Find where the given text appears and provide that cell's center as [x, y] coordinate. 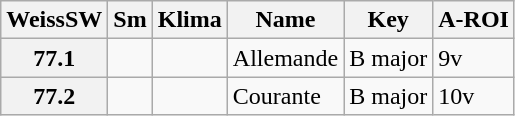
Klima [190, 20]
10v [474, 96]
Allemande [285, 58]
Courante [285, 96]
77.2 [54, 96]
Key [388, 20]
Name [285, 20]
9v [474, 58]
Sm [130, 20]
WeissSW [54, 20]
A-ROI [474, 20]
77.1 [54, 58]
